Identify which cell holds the provided text, then report its (X, Y) central coordinate. 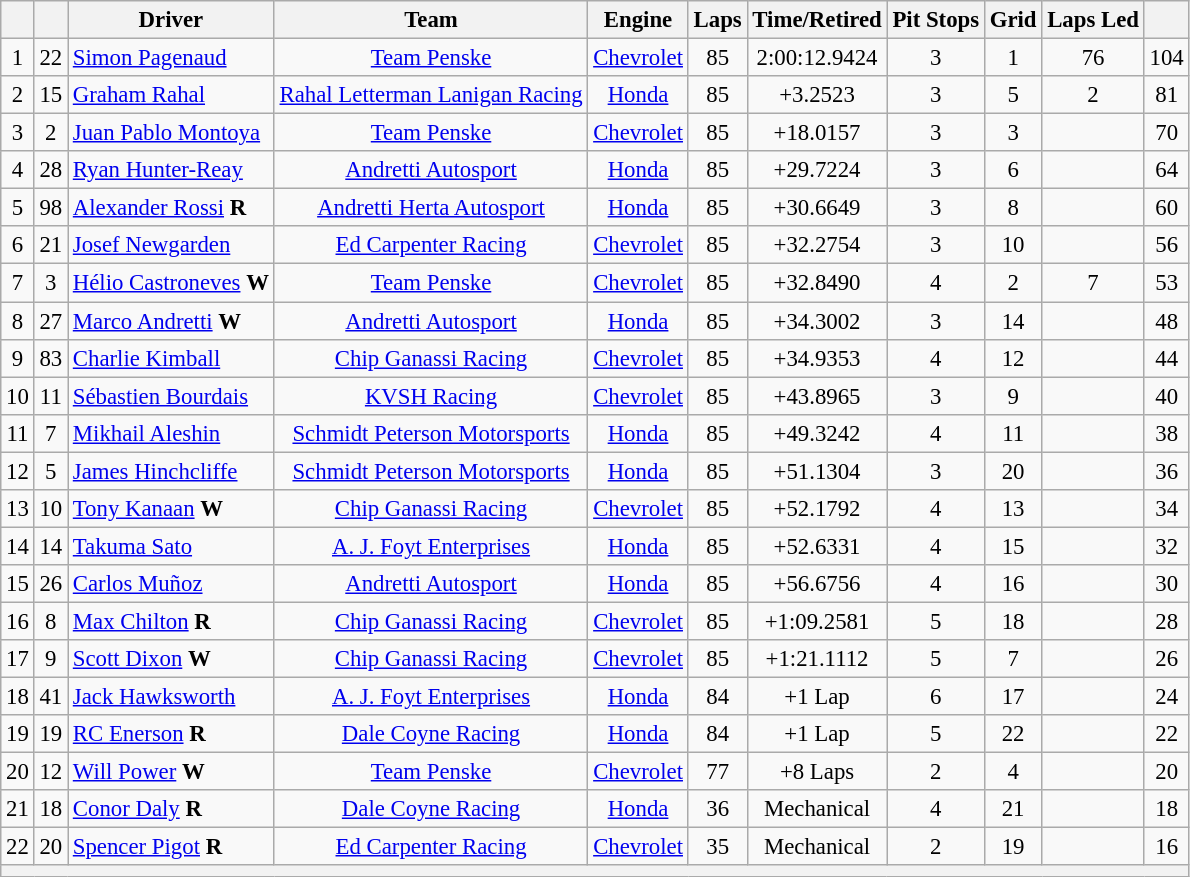
+1:21.1112 (817, 659)
Sébastien Bourdais (172, 396)
Josef Newgarden (172, 245)
Team (431, 20)
2:00:12.9424 (817, 58)
+1:09.2581 (817, 621)
41 (50, 697)
Ryan Hunter-Reay (172, 170)
+52.6331 (817, 546)
24 (1166, 697)
Simon Pagenaud (172, 58)
48 (1166, 321)
+56.6756 (817, 584)
70 (1166, 133)
Laps (718, 20)
27 (50, 321)
Tony Kanaan W (172, 509)
Laps Led (1093, 20)
Charlie Kimball (172, 358)
56 (1166, 245)
Engine (638, 20)
RC Enerson R (172, 734)
Rahal Letterman Lanigan Racing (431, 95)
Scott Dixon W (172, 659)
+43.8965 (817, 396)
+3.2523 (817, 95)
77 (718, 772)
Takuma Sato (172, 546)
64 (1166, 170)
Max Chilton R (172, 621)
Jack Hawksworth (172, 697)
+34.9353 (817, 358)
Carlos Muñoz (172, 584)
KVSH Racing (431, 396)
Time/Retired (817, 20)
+8 Laps (817, 772)
Will Power W (172, 772)
34 (1166, 509)
83 (50, 358)
+30.6649 (817, 208)
Conor Daly R (172, 809)
53 (1166, 283)
60 (1166, 208)
+18.0157 (817, 133)
30 (1166, 584)
+29.7224 (817, 170)
+52.1792 (817, 509)
Juan Pablo Montoya (172, 133)
+32.8490 (817, 283)
Andretti Herta Autosport (431, 208)
98 (50, 208)
44 (1166, 358)
Mikhail Aleshin (172, 433)
40 (1166, 396)
+32.2754 (817, 245)
Grid (1012, 20)
76 (1093, 58)
+49.3242 (817, 433)
Hélio Castroneves W (172, 283)
Driver (172, 20)
James Hinchcliffe (172, 471)
81 (1166, 95)
Pit Stops (936, 20)
38 (1166, 433)
+34.3002 (817, 321)
Marco Andretti W (172, 321)
32 (1166, 546)
35 (718, 847)
104 (1166, 58)
Alexander Rossi R (172, 208)
Graham Rahal (172, 95)
+51.1304 (817, 471)
Spencer Pigot R (172, 847)
